Determine the [x, y] coordinate at the center of the cell enclosing the given text.  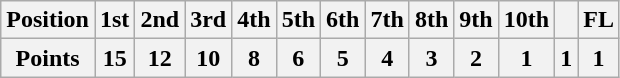
4th [254, 20]
2 [476, 58]
3rd [208, 20]
9th [476, 20]
Position [48, 20]
10th [526, 20]
7th [387, 20]
6th [343, 20]
10 [208, 58]
1st [114, 20]
15 [114, 58]
12 [160, 58]
8th [431, 20]
5 [343, 58]
6 [298, 58]
8 [254, 58]
2nd [160, 20]
FL [599, 20]
3 [431, 58]
4 [387, 58]
Points [48, 58]
5th [298, 20]
